Detect which cell encompasses the target text, then output its [X, Y] center coordinate. 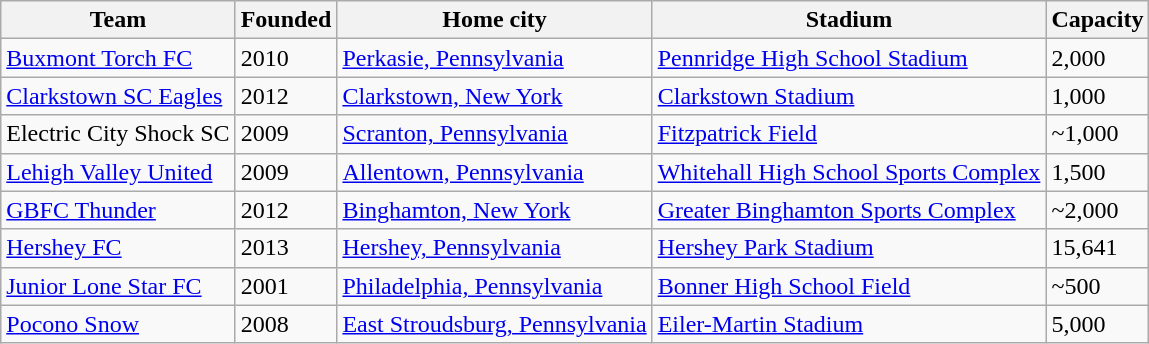
Lehigh Valley United [118, 172]
Buxmont Torch FC [118, 58]
Team [118, 20]
Philadelphia, Pennsylvania [494, 286]
~2,000 [1098, 210]
~500 [1098, 286]
Bonner High School Field [849, 286]
Home city [494, 20]
1,500 [1098, 172]
2001 [286, 286]
East Stroudsburg, Pennsylvania [494, 324]
Clarkstown, New York [494, 96]
Hershey, Pennsylvania [494, 248]
Hershey Park Stadium [849, 248]
Pocono Snow [118, 324]
Pennridge High School Stadium [849, 58]
Perkasie, Pennsylvania [494, 58]
Greater Binghamton Sports Complex [849, 210]
Stadium [849, 20]
~1,000 [1098, 134]
Electric City Shock SC [118, 134]
Whitehall High School Sports Complex [849, 172]
2,000 [1098, 58]
1,000 [1098, 96]
Clarkstown SC Eagles [118, 96]
Eiler-Martin Stadium [849, 324]
Clarkstown Stadium [849, 96]
Binghamton, New York [494, 210]
Hershey FC [118, 248]
GBFC Thunder [118, 210]
2008 [286, 324]
Junior Lone Star FC [118, 286]
Capacity [1098, 20]
Founded [286, 20]
Scranton, Pennsylvania [494, 134]
Fitzpatrick Field [849, 134]
2013 [286, 248]
15,641 [1098, 248]
2010 [286, 58]
Allentown, Pennsylvania [494, 172]
5,000 [1098, 324]
